Extract the (x, y) coordinate from the center of the cell holding the provided text.  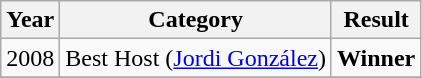
Best Host (Jordi González) (196, 58)
2008 (30, 58)
Result (376, 20)
Year (30, 20)
Winner (376, 58)
Category (196, 20)
